Pinpoint the cell where the given text exists, returning its (X, Y) midpoint coordinate. 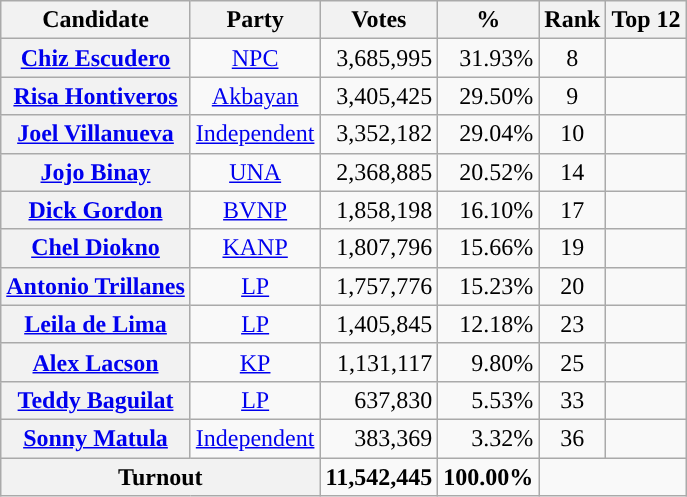
20.52% (488, 172)
15.23% (488, 286)
29.50% (488, 96)
20 (572, 286)
11,542,445 (379, 477)
UNA (255, 172)
1,858,198 (379, 210)
1,807,796 (379, 248)
Votes (379, 20)
10 (572, 134)
1,131,117 (379, 362)
8 (572, 58)
1,757,776 (379, 286)
637,830 (379, 400)
Chiz Escudero (96, 58)
Top 12 (646, 20)
9.80% (488, 362)
Risa Hontiveros (96, 96)
Turnout (160, 477)
14 (572, 172)
Alex Lacson (96, 362)
5.53% (488, 400)
3,685,995 (379, 58)
NPC (255, 58)
383,369 (379, 438)
Jojo Binay (96, 172)
BVNP (255, 210)
Dick Gordon (96, 210)
23 (572, 324)
Chel Diokno (96, 248)
Sonny Matula (96, 438)
16.10% (488, 210)
9 (572, 96)
Antonio Trillanes (96, 286)
Joel Villanueva (96, 134)
100.00% (488, 477)
2,368,885 (379, 172)
17 (572, 210)
Party (255, 20)
% (488, 20)
3,352,182 (379, 134)
15.66% (488, 248)
Candidate (96, 20)
33 (572, 400)
KANP (255, 248)
Akbayan (255, 96)
12.18% (488, 324)
KP (255, 362)
1,405,845 (379, 324)
25 (572, 362)
3,405,425 (379, 96)
31.93% (488, 58)
Rank (572, 20)
Teddy Baguilat (96, 400)
36 (572, 438)
19 (572, 248)
3.32% (488, 438)
Leila de Lima (96, 324)
29.04% (488, 134)
